Pinpoint the cell where the given text exists, returning its [x, y] midpoint coordinate. 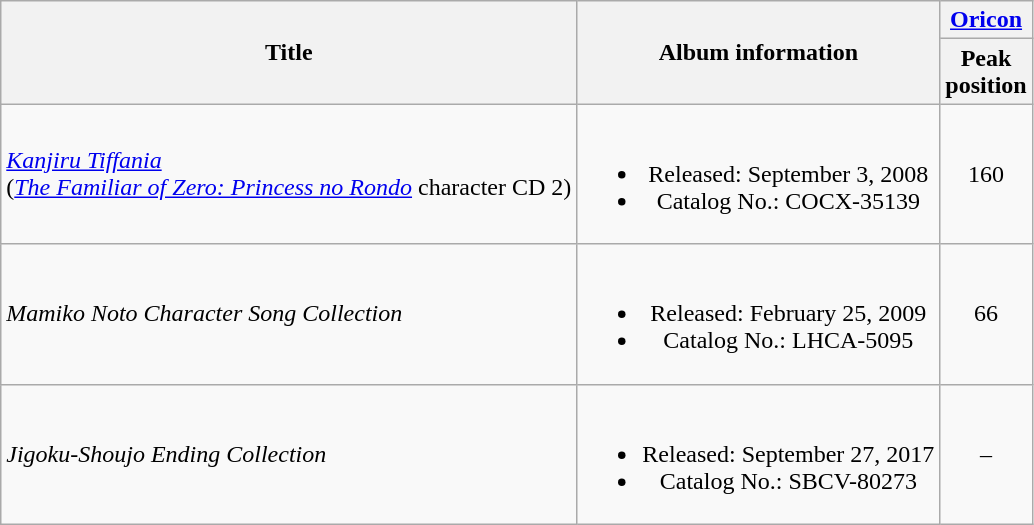
Mamiko Noto Character Song Collection [289, 314]
66 [986, 314]
Oricon [986, 20]
Kanjiru Tiffania(The Familiar of Zero: Princess no Rondo character CD 2) [289, 174]
Album information [758, 52]
Peakposition [986, 72]
Released: September 27, 2017Catalog No.: SBCV-80273 [758, 454]
160 [986, 174]
Title [289, 52]
Released: September 3, 2008Catalog No.: COCX-35139 [758, 174]
Jigoku-Shoujo Ending Collection [289, 454]
– [986, 454]
Released: February 25, 2009Catalog No.: LHCA-5095 [758, 314]
